Provide the [X, Y] coordinate of the cell's center where the given text is located.  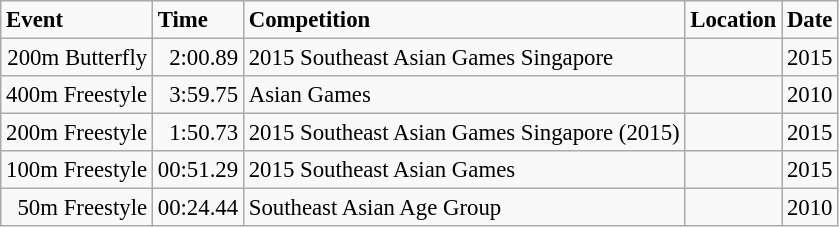
50m Freestyle [77, 208]
200m Freestyle [77, 133]
Time [198, 20]
1:50.73 [198, 133]
400m Freestyle [77, 95]
Location [734, 20]
Date [810, 20]
Competition [464, 20]
Asian Games [464, 95]
100m Freestyle [77, 170]
2:00.89 [198, 58]
00:24.44 [198, 208]
2015 Southeast Asian Games Singapore [464, 58]
200m Butterfly [77, 58]
2015 Southeast Asian Games [464, 170]
2015 Southeast Asian Games Singapore (2015) [464, 133]
3:59.75 [198, 95]
Event [77, 20]
Southeast Asian Age Group [464, 208]
00:51.29 [198, 170]
